Capture the cell that displays the provided text and extract its [X, Y] central coordinate. 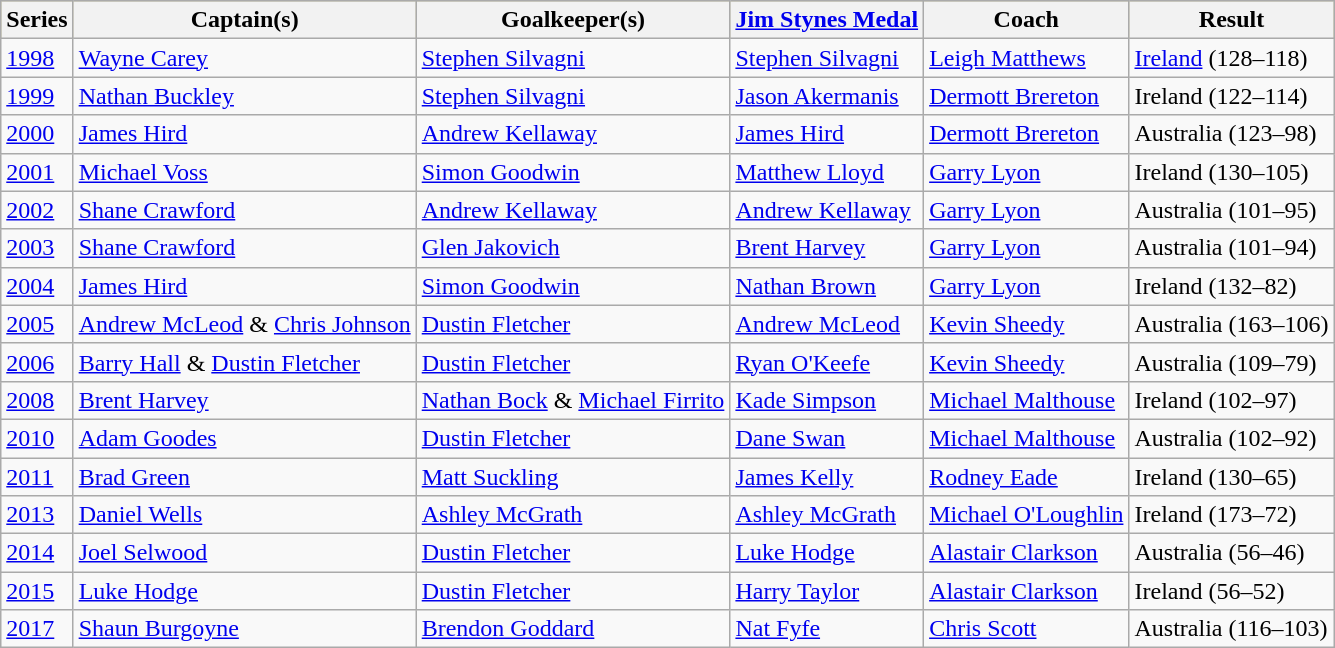
Michael O'Loughlin [1026, 515]
2011 [37, 477]
Australia (163–106) [1232, 324]
Andrew McLeod [827, 324]
Ireland (130–105) [1232, 172]
James Kelly [827, 477]
Harry Taylor [827, 591]
Australia (102–92) [1232, 438]
Brendon Goddard [573, 629]
Result [1232, 20]
Australia (101–95) [1232, 210]
Captain(s) [244, 20]
Glen Jakovich [573, 248]
2004 [37, 286]
Michael Voss [244, 172]
2010 [37, 438]
Australia (116–103) [1232, 629]
2013 [37, 515]
Chris Scott [1026, 629]
Joel Selwood [244, 553]
Matt Suckling [573, 477]
Brad Green [244, 477]
Ireland (130–65) [1232, 477]
Australia (101–94) [1232, 248]
2008 [37, 400]
Rodney Eade [1026, 477]
1999 [37, 96]
Nathan Brown [827, 286]
Ireland (173–72) [1232, 515]
2005 [37, 324]
Jim Stynes Medal [827, 20]
Kade Simpson [827, 400]
2003 [37, 248]
2000 [37, 134]
Ryan O'Keefe [827, 362]
Andrew McLeod & Chris Johnson [244, 324]
Coach [1026, 20]
1998 [37, 58]
Ireland (132–82) [1232, 286]
Australia (56–46) [1232, 553]
2014 [37, 553]
Daniel Wells [244, 515]
Nat Fyfe [827, 629]
Nathan Bock & Michael Firrito [573, 400]
Ireland (56–52) [1232, 591]
Australia (109–79) [1232, 362]
Jason Akermanis [827, 96]
Australia (123–98) [1232, 134]
2017 [37, 629]
Adam Goodes [244, 438]
Leigh Matthews [1026, 58]
2015 [37, 591]
Wayne Carey [244, 58]
Barry Hall & Dustin Fletcher [244, 362]
Series [37, 20]
Ireland (102–97) [1232, 400]
Ireland (128–118) [1232, 58]
2002 [37, 210]
Nathan Buckley [244, 96]
Ireland (122–114) [1232, 96]
2001 [37, 172]
Matthew Lloyd [827, 172]
Goalkeeper(s) [573, 20]
Shaun Burgoyne [244, 629]
Dane Swan [827, 438]
2006 [37, 362]
